Return (X, Y) of the center of cell containing provided text 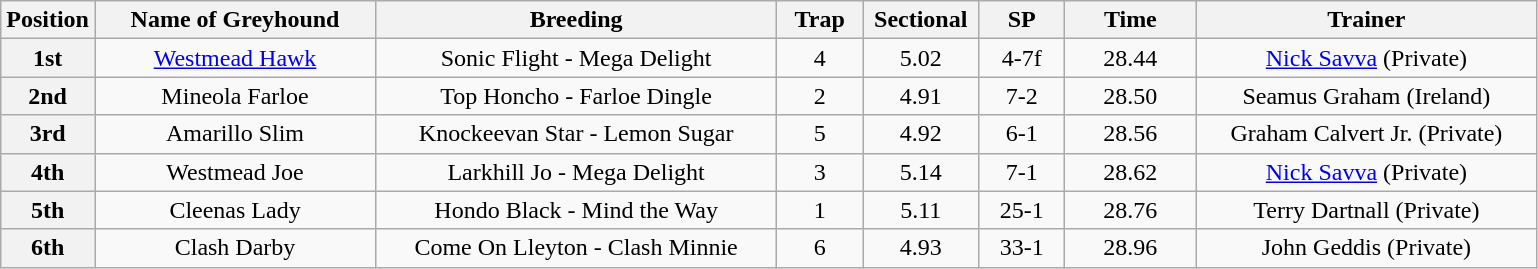
Position (48, 20)
3rd (48, 134)
Trap (820, 20)
4.91 (921, 96)
28.96 (1130, 248)
Cleenas Lady (234, 210)
Westmead Joe (234, 172)
Knockeevan Star - Lemon Sugar (576, 134)
Name of Greyhound (234, 20)
25-1 (1022, 210)
Sonic Flight - Mega Delight (576, 58)
28.50 (1130, 96)
4-7f (1022, 58)
Breeding (576, 20)
6-1 (1022, 134)
Westmead Hawk (234, 58)
Larkhill Jo - Mega Delight (576, 172)
Trainer (1366, 20)
5.14 (921, 172)
Sectional (921, 20)
5.02 (921, 58)
7-1 (1022, 172)
28.56 (1130, 134)
Clash Darby (234, 248)
Mineola Farloe (234, 96)
5.11 (921, 210)
1st (48, 58)
4.93 (921, 248)
6 (820, 248)
Come On Lleyton - Clash Minnie (576, 248)
4.92 (921, 134)
7-2 (1022, 96)
Time (1130, 20)
Graham Calvert Jr. (Private) (1366, 134)
28.76 (1130, 210)
28.44 (1130, 58)
6th (48, 248)
SP (1022, 20)
4 (820, 58)
2 (820, 96)
Hondo Black - Mind the Way (576, 210)
1 (820, 210)
5th (48, 210)
2nd (48, 96)
3 (820, 172)
5 (820, 134)
4th (48, 172)
John Geddis (Private) (1366, 248)
Terry Dartnall (Private) (1366, 210)
28.62 (1130, 172)
33-1 (1022, 248)
Amarillo Slim (234, 134)
Top Honcho - Farloe Dingle (576, 96)
Seamus Graham (Ireland) (1366, 96)
